For the text-containing cell, return its midpoint in [X, Y] coordinate format. 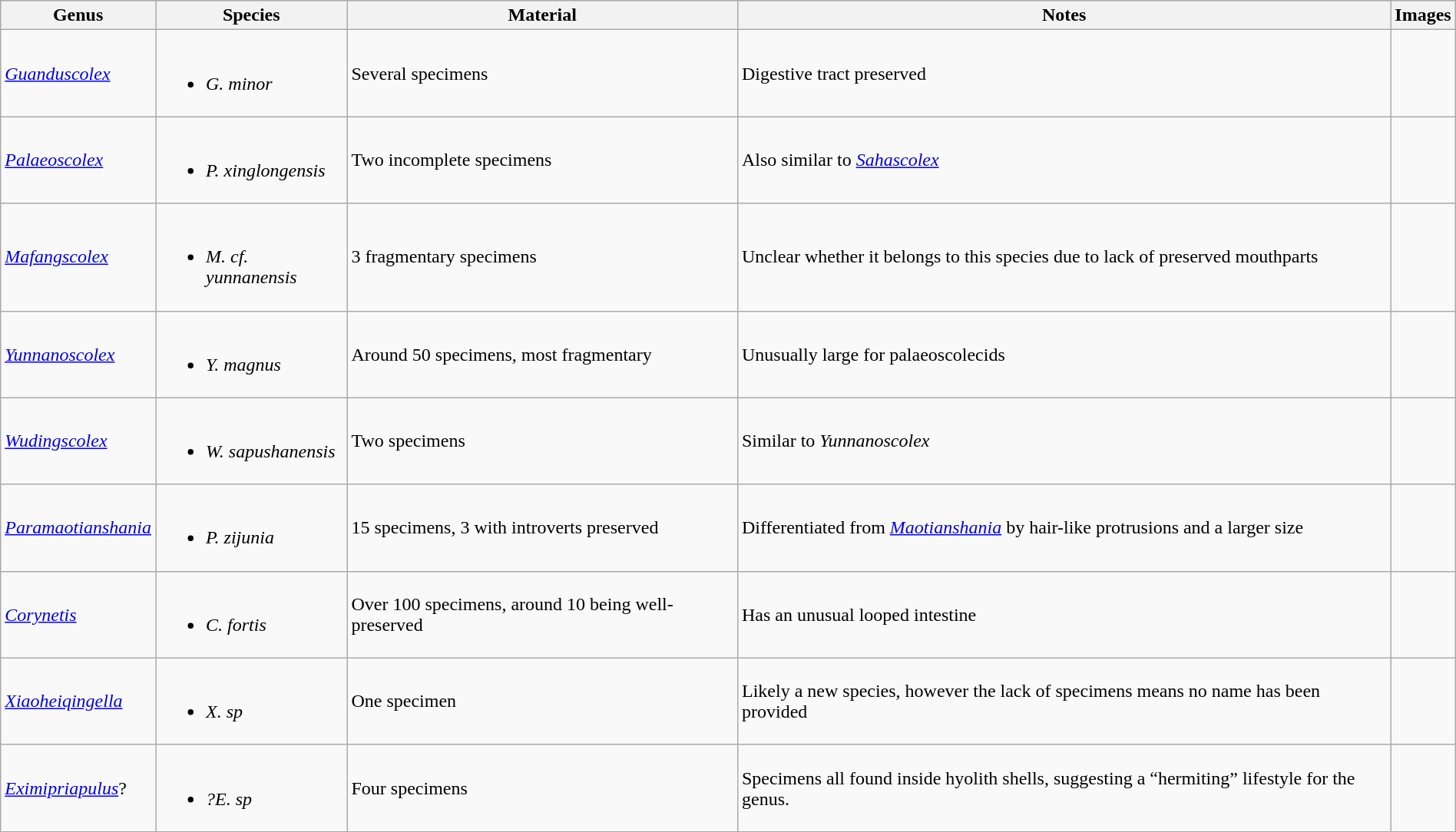
Over 100 specimens, around 10 being well-preserved [542, 614]
Y. magnus [250, 355]
Digestive tract preserved [1064, 74]
P. xinglongensis [250, 160]
Wudingscolex [78, 441]
Has an unusual looped intestine [1064, 614]
Palaeoscolex [78, 160]
Species [250, 15]
X. sp [250, 702]
P. zijunia [250, 528]
Notes [1064, 15]
15 specimens, 3 with introverts preserved [542, 528]
Around 50 specimens, most fragmentary [542, 355]
M. cf. yunnanensis [250, 257]
G. minor [250, 74]
Two specimens [542, 441]
Two incomplete specimens [542, 160]
3 fragmentary specimens [542, 257]
Also similar to Sahascolex [1064, 160]
Images [1423, 15]
Yunnanoscolex [78, 355]
Xiaoheiqingella [78, 702]
Guanduscolex [78, 74]
Unclear whether it belongs to this species due to lack of preserved mouthparts [1064, 257]
Mafangscolex [78, 257]
Corynetis [78, 614]
Unusually large for palaeoscolecids [1064, 355]
One specimen [542, 702]
Similar to Yunnanoscolex [1064, 441]
Specimens all found inside hyolith shells, suggesting a “hermiting” lifestyle for the genus. [1064, 787]
Differentiated from Maotianshania by hair-like protrusions and a larger size [1064, 528]
Four specimens [542, 787]
Several specimens [542, 74]
C. fortis [250, 614]
W. sapushanensis [250, 441]
Eximipriapulus? [78, 787]
Material [542, 15]
Likely a new species, however the lack of specimens means no name has been provided [1064, 702]
Paramaotianshania [78, 528]
Genus [78, 15]
?E. sp [250, 787]
